Pinpoint the cell where the given text exists, returning its [x, y] midpoint coordinate. 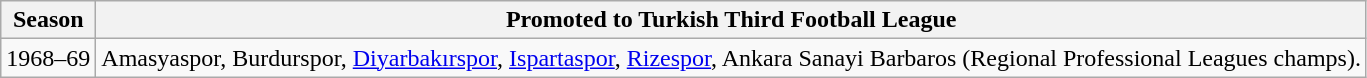
Season [48, 20]
1968–69 [48, 58]
Promoted to Turkish Third Football League [732, 20]
Amasyaspor, Burdurspor, Diyarbakırspor, Ispartaspor, Rizespor, Ankara Sanayi Barbaros (Regional Professional Leagues champs). [732, 58]
